Return [X, Y] of the center of cell containing provided text 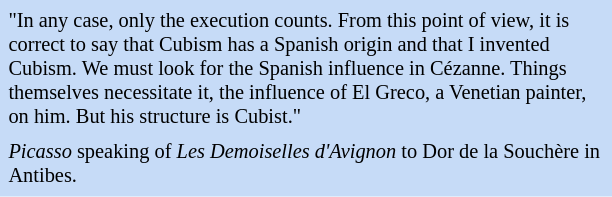
Picasso speaking of Les Demoiselles d'Avignon to Dor de la Souchère in Antibes. [306, 164]
